Capture the cell that displays the provided text and extract its [X, Y] central coordinate. 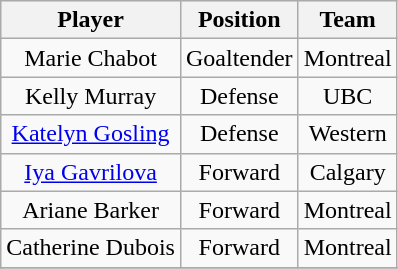
Ariane Barker [91, 210]
Catherine Dubois [91, 248]
Western [348, 134]
Position [239, 20]
Team [348, 20]
Player [91, 20]
UBC [348, 96]
Marie Chabot [91, 58]
Calgary [348, 172]
Kelly Murray [91, 96]
Iya Gavrilova [91, 172]
Goaltender [239, 58]
Katelyn Gosling [91, 134]
